Capture the cell that displays the provided text and extract its [x, y] central coordinate. 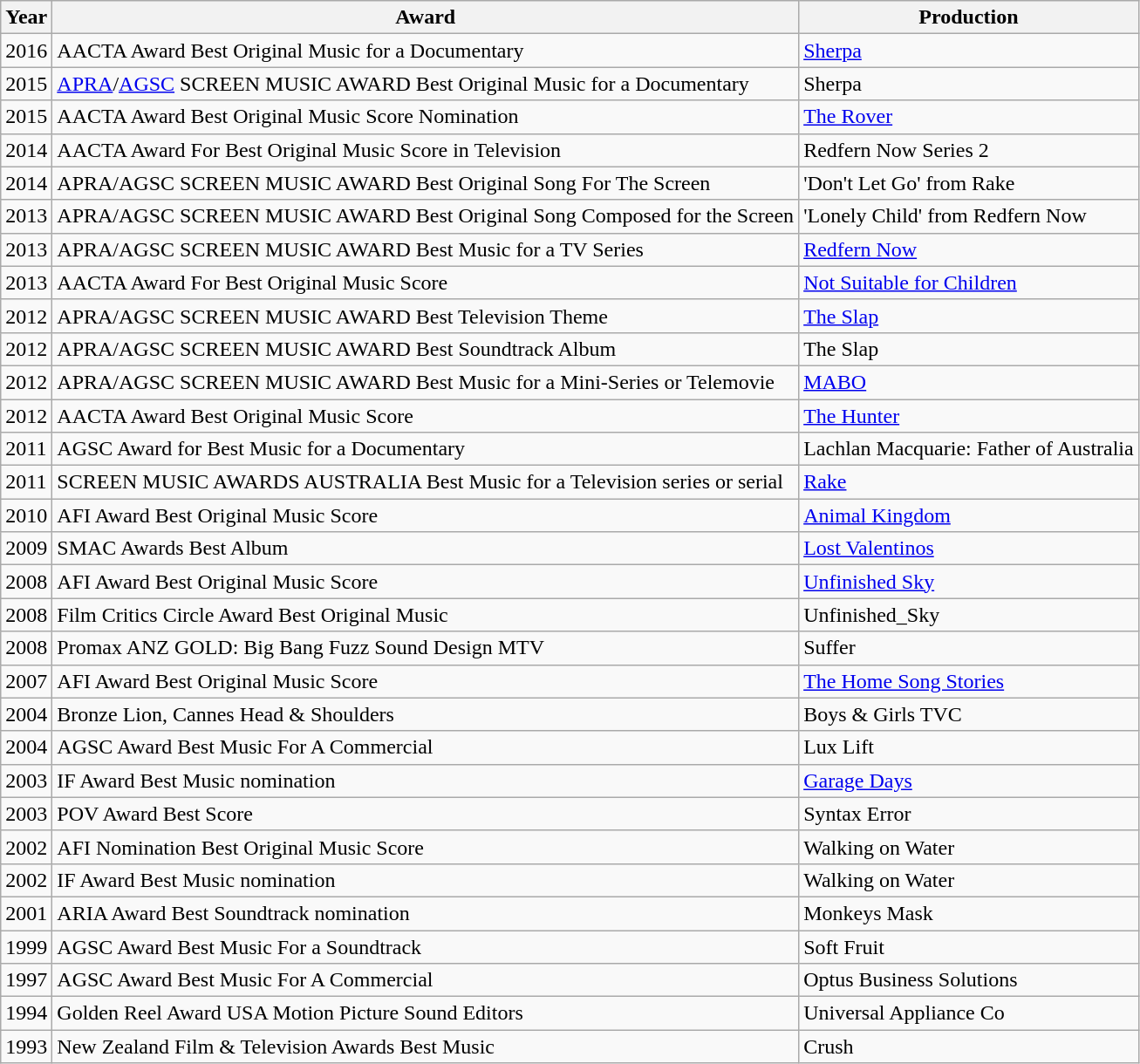
APRA/AGSC SCREEN MUSIC AWARD Best Original Music for a Documentary [426, 84]
APRA/AGSC SCREEN MUSIC AWARD Best Music for a TV Series [426, 249]
Boys & Girls TVC [969, 714]
Rake [969, 482]
APRA/AGSC SCREEN MUSIC AWARD Best Original Song For The Screen [426, 183]
Lux Lift [969, 747]
The Rover [969, 117]
MABO [969, 382]
1997 [26, 980]
2010 [26, 515]
1993 [26, 1047]
Unfinished Sky [969, 582]
2001 [26, 913]
APRA/AGSC SCREEN MUSIC AWARD Best Soundtrack Album [426, 349]
1994 [26, 1013]
ARIA Award Best Soundtrack nomination [426, 913]
Crush [969, 1047]
Not Suitable for Children [969, 283]
AACTA Award For Best Original Music Score [426, 283]
Suffer [969, 648]
AFI Nomination Best Original Music Score [426, 847]
Lachlan Macquarie: Father of Australia [969, 449]
Lost Valentinos [969, 549]
'Don't Let Go' from Rake [969, 183]
2007 [26, 681]
The Home Song Stories [969, 681]
Syntax Error [969, 814]
APRA/AGSC SCREEN MUSIC AWARD Best Music for a Mini-Series or Telemovie [426, 382]
Universal Appliance Co [969, 1013]
The Hunter [969, 416]
Film Critics Circle Award Best Original Music [426, 615]
New Zealand Film & Television Awards Best Music [426, 1047]
SMAC Awards Best Album [426, 549]
APRA/AGSC SCREEN MUSIC AWARD Best Original Song Composed for the Screen [426, 216]
POV Award Best Score [426, 814]
1999 [26, 946]
Year [26, 17]
Garage Days [969, 781]
'Lonely Child' from Redfern Now [969, 216]
Golden Reel Award USA Motion Picture Sound Editors [426, 1013]
Optus Business Solutions [969, 980]
AACTA Award Best Original Music Score [426, 416]
Redfern Now [969, 249]
AACTA Award Best Original Music Score Nomination [426, 117]
AGSC Award for Best Music for a Documentary [426, 449]
AACTA Award Best Original Music for a Documentary [426, 51]
Unfinished_Sky [969, 615]
Soft Fruit [969, 946]
Promax ANZ GOLD: Big Bang Fuzz Sound Design MTV [426, 648]
SCREEN MUSIC AWARDS AUSTRALIA Best Music for a Television series or serial [426, 482]
Bronze Lion, Cannes Head & Shoulders [426, 714]
AACTA Award For Best Original Music Score in Television [426, 150]
Monkeys Mask [969, 913]
APRA/AGSC SCREEN MUSIC AWARD Best Television Theme [426, 316]
Award [426, 17]
Redfern Now Series 2 [969, 150]
2009 [26, 549]
2016 [26, 51]
AGSC Award Best Music For a Soundtrack [426, 946]
Animal Kingdom [969, 515]
Production [969, 17]
